Identify which cell holds the provided text, then report its [x, y] central coordinate. 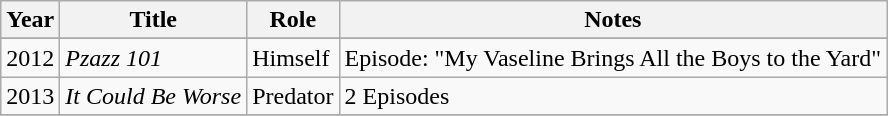
2013 [30, 96]
Pzazz 101 [154, 58]
Himself [293, 58]
2 Episodes [613, 96]
Role [293, 20]
Predator [293, 96]
Notes [613, 20]
Title [154, 20]
2012 [30, 58]
It Could Be Worse [154, 96]
Episode: "My Vaseline Brings All the Boys to the Yard" [613, 58]
Year [30, 20]
